Pinpoint the cell where the given text exists, returning its [X, Y] midpoint coordinate. 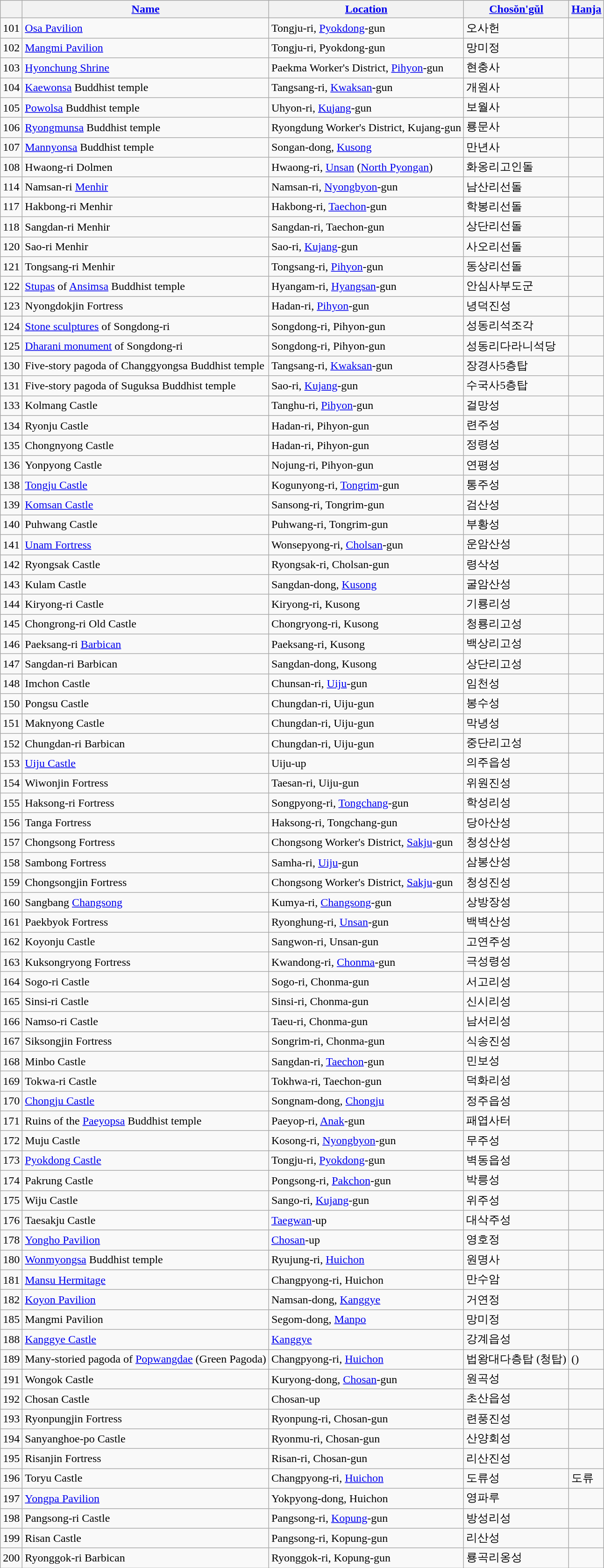
서고리성 [517, 982]
Toryu Castle [146, 1479]
Risan Castle [146, 1539]
Wiju Castle [146, 1201]
124 [11, 326]
Tokhwa-ri, Taechon-gun [366, 1081]
장경사5층탑 [517, 366]
166 [11, 1021]
영호정 [517, 1240]
Ryongsak-ri, Cholsan-gun [366, 565]
Pongsu Castle [146, 704]
Location [366, 9]
Hanja [587, 9]
부황성 [517, 525]
114 [11, 187]
민보성 [517, 1062]
120 [11, 246]
Ryongsak Castle [146, 565]
백벽산성 [517, 922]
164 [11, 982]
Muju Castle [146, 1141]
거연정 [517, 1300]
원명사 [517, 1260]
룡곡리옹성 [517, 1558]
만수암 [517, 1280]
146 [11, 644]
Songan-dong, Kusong [366, 148]
122 [11, 287]
160 [11, 903]
Nojung-ri, Pihyon-gun [366, 465]
Taesan-ri, Uiju-gun [366, 783]
195 [11, 1458]
Paeksang-ri, Kusong [366, 644]
108 [11, 167]
200 [11, 1558]
157 [11, 843]
상방장성 [517, 903]
142 [11, 565]
Sao-ri Menhir [146, 246]
Five-story pagoda of Suguksa Buddhist temple [146, 386]
Haksong-ri, Tongchang-gun [366, 823]
상단리선돌 [517, 227]
133 [11, 406]
143 [11, 584]
Five-story pagoda of Changgyongsa Buddhist temple [146, 366]
Kaewonsa Buddhist temple [146, 88]
Kwandong-ri, Chonma-gun [366, 962]
Siksongjin Fortress [146, 1042]
152 [11, 743]
Paekbyok Fortress [146, 922]
정령성 [517, 445]
Chunsan-ri, Uiju-gun [366, 683]
남산리선돌 [517, 187]
정주읍성 [517, 1101]
초산읍성 [517, 1399]
150 [11, 704]
위원진성 [517, 783]
Tanga Fortress [146, 823]
상단리고성 [517, 664]
Chongnyong Castle [146, 445]
도류성 [517, 1479]
134 [11, 426]
Uhyon-ri, Kujang-gun [366, 107]
161 [11, 922]
145 [11, 625]
Taegwan-up [366, 1220]
막녕성 [517, 724]
영파루 [517, 1498]
Sangwon-ri, Unsan-gun [366, 942]
156 [11, 823]
Koyonju Castle [146, 942]
성동리석조각 [517, 326]
Dharani monument of Songdong-ri [146, 346]
Sambong Fortress [146, 863]
삼봉산성 [517, 863]
Ryongmunsa Buddhist temple [146, 128]
임천성 [517, 683]
청룡리고성 [517, 625]
Yonpyong Castle [146, 465]
련주성 [517, 426]
135 [11, 445]
Kumya-ri, Changsong-gun [366, 903]
173 [11, 1160]
Ryonggok-ri Barbican [146, 1558]
무주성 [517, 1141]
198 [11, 1518]
107 [11, 148]
Kosong-ri, Nyongbyon-gun [366, 1141]
보월사 [517, 107]
148 [11, 683]
Hakbong-ri Menhir [146, 207]
Kiryong-ri, Kusong [366, 604]
Sangbang Changsong [146, 903]
Sogo-ri Castle [146, 982]
Imchon Castle [146, 683]
Many-storied pagoda of Popwangdae (Green Pagoda) [146, 1359]
Mannyonsa Buddhist temple [146, 148]
청성진성 [517, 882]
Taeu-ri, Chonma-gun [366, 1021]
대삭주성 [517, 1220]
131 [11, 386]
당아산성 [517, 823]
197 [11, 1498]
벽동읍성 [517, 1160]
Risan-ri, Chosan-gun [366, 1458]
Segom-dong, Manpo [366, 1319]
Kolmang Castle [146, 406]
Taesakju Castle [146, 1220]
151 [11, 724]
굴암산성 [517, 584]
식송진성 [517, 1042]
118 [11, 227]
171 [11, 1121]
중단리고성 [517, 743]
144 [11, 604]
Hyangam-ri, Hyangsan-gun [366, 287]
Pakrung Castle [146, 1180]
140 [11, 525]
175 [11, 1201]
Kanggye [366, 1340]
령삭성 [517, 565]
동상리선돌 [517, 267]
155 [11, 803]
196 [11, 1479]
Sogo-ri, Chonma-gun [366, 982]
181 [11, 1280]
180 [11, 1260]
Namso-ri Castle [146, 1021]
Minbo Castle [146, 1062]
163 [11, 962]
141 [11, 544]
Sangdan-ri Barbican [146, 664]
169 [11, 1081]
운암산성 [517, 544]
Wonmyongsa Buddhist temple [146, 1260]
130 [11, 366]
Songnam-dong, Chongju [366, 1101]
188 [11, 1340]
Songpyong-ri, Tongchang-gun [366, 803]
Name [146, 9]
165 [11, 1002]
Osa Pavilion [146, 28]
Kanggye Castle [146, 1340]
학성리성 [517, 803]
원곡성 [517, 1379]
Sinsi-ri, Chonma-gun [366, 1002]
덕화리성 [517, 1081]
기룡리성 [517, 604]
Haksong-ri Fortress [146, 803]
Sinsi-ri Castle [146, 1002]
Chongju Castle [146, 1101]
Ruins of the Paeyopsa Buddhist temple [146, 1121]
Ryujung-ri, Huichon [366, 1260]
련풍진성 [517, 1419]
Sansong-ri, Tongrim-gun [366, 505]
박릉성 [517, 1180]
147 [11, 664]
101 [11, 28]
Unam Fortress [146, 544]
방성리성 [517, 1518]
Yongpa Pavilion [146, 1498]
Kogunyong-ri, Tongrim-gun [366, 485]
117 [11, 207]
121 [11, 267]
의주읍성 [517, 764]
룡문사 [517, 128]
139 [11, 505]
Chongsongjin Fortress [146, 882]
Tanghu-ri, Pihyon-gun [366, 406]
Sangdan-ri Menhir [146, 227]
백상리고성 [517, 644]
도류 [587, 1479]
154 [11, 783]
오사헌 [517, 28]
법왕대다층탑 (청탑) [517, 1359]
Sango-ri, Kujang-gun [366, 1201]
Ryonmu-ri, Chosan-gun [366, 1439]
Namsan-ri Menhir [146, 187]
Kuksongryong Fortress [146, 962]
Hyonchung Shrine [146, 68]
Puhwang-ri, Tongrim-gun [366, 525]
Songrim-ri, Chonma-gun [366, 1042]
Tokwa-ri Castle [146, 1081]
162 [11, 942]
Ryonpungjin Fortress [146, 1419]
138 [11, 485]
리산진성 [517, 1458]
Tongju Castle [146, 485]
Wongok Castle [146, 1379]
Sanyanghoe-po Castle [146, 1439]
Tongsang-ri, Pihyon-gun [366, 267]
178 [11, 1240]
위주성 [517, 1201]
산양회성 [517, 1439]
성동리다라니석당 [517, 346]
안심사부도군 [517, 287]
남서리성 [517, 1021]
검산성 [517, 505]
Uiju Castle [146, 764]
Risanjin Fortress [146, 1458]
Chungdan-ri Barbican [146, 743]
Samha-ri, Uiju-gun [366, 863]
Chongryong-ri, Kusong [366, 625]
극성령성 [517, 962]
신시리성 [517, 1002]
Ryonggok-ri, Kopung-gun [366, 1558]
153 [11, 764]
수국사5층탑 [517, 386]
Chongsong Fortress [146, 843]
녕덕진성 [517, 306]
Ryonju Castle [146, 426]
159 [11, 882]
Maknyong Castle [146, 724]
청성산성 [517, 843]
Pongsong-ri, Pakchon-gun [366, 1180]
Pyokdong Castle [146, 1160]
Hwaong-ri, Unsan (North Pyongan) [366, 167]
Nyongdokjin Fortress [146, 306]
170 [11, 1101]
강계읍성 [517, 1340]
개원사 [517, 88]
103 [11, 68]
패엽사터 [517, 1121]
Chosan Castle [146, 1399]
연평성 [517, 465]
Paeyop-ri, Anak-gun [366, 1121]
통주성 [517, 485]
105 [11, 107]
() [587, 1359]
106 [11, 128]
104 [11, 88]
Komsan Castle [146, 505]
Wonsepyong-ri, Cholsan-gun [366, 544]
리산성 [517, 1539]
Mansu Hermitage [146, 1280]
Ryongdung Worker's District, Kujang-gun [366, 128]
사오리선돌 [517, 246]
193 [11, 1419]
Yokpyong-dong, Huichon [366, 1498]
Hwaong-ri Dolmen [146, 167]
Yongho Pavilion [146, 1240]
Koyon Pavilion [146, 1300]
Wiwonjin Fortress [146, 783]
191 [11, 1379]
현충사 [517, 68]
Stone sculptures of Songdong-ri [146, 326]
136 [11, 465]
Namsan-ri, Nyongbyon-gun [366, 187]
봉수성 [517, 704]
Paekma Worker's District, Pihyon-gun [366, 68]
Ryonghung-ri, Unsan-gun [366, 922]
Chosŏn'gŭl [517, 9]
199 [11, 1539]
194 [11, 1439]
172 [11, 1141]
Puhwang Castle [146, 525]
168 [11, 1062]
Paeksang-ri Barbican [146, 644]
167 [11, 1042]
Tongsang-ri Menhir [146, 267]
123 [11, 306]
176 [11, 1220]
189 [11, 1359]
고연주성 [517, 942]
Pangsong-ri Castle [146, 1518]
걸망성 [517, 406]
Uiju-up [366, 764]
Powolsa Buddhist temple [146, 107]
만년사 [517, 148]
Ryonpung-ri, Chosan-gun [366, 1419]
Namsan-dong, Kanggye [366, 1300]
185 [11, 1319]
158 [11, 863]
125 [11, 346]
Hakbong-ri, Taechon-gun [366, 207]
Kiryong-ri Castle [146, 604]
Stupas of Ansimsa Buddhist temple [146, 287]
174 [11, 1180]
학봉리선돌 [517, 207]
Chongrong-ri Old Castle [146, 625]
192 [11, 1399]
182 [11, 1300]
Kulam Castle [146, 584]
102 [11, 48]
Kuryong-dong, Chosan-gun [366, 1379]
화옹리고인돌 [517, 167]
